From the cell containing the given text, extract its center point as (x, y) coordinate. 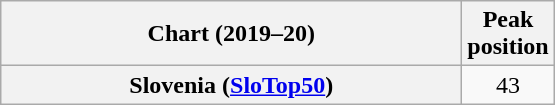
Chart (2019–20) (232, 34)
43 (508, 85)
Slovenia (SloTop50) (232, 85)
Peakposition (508, 34)
